Return [x, y] of the center of cell containing provided text 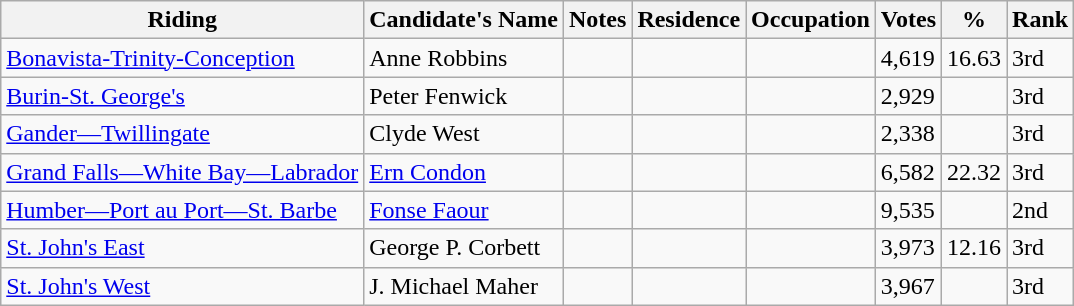
Riding [182, 20]
16.63 [974, 58]
% [974, 20]
Ern Condon [464, 172]
Clyde West [464, 134]
Burin-St. George's [182, 96]
Candidate's Name [464, 20]
Anne Robbins [464, 58]
Notes [597, 20]
St. John's West [182, 286]
2nd [1040, 210]
3,973 [908, 248]
Bonavista-Trinity-Conception [182, 58]
9,535 [908, 210]
12.16 [974, 248]
4,619 [908, 58]
Occupation [811, 20]
St. John's East [182, 248]
22.32 [974, 172]
George P. Corbett [464, 248]
Residence [689, 20]
2,338 [908, 134]
Humber—Port au Port—St. Barbe [182, 210]
Grand Falls—White Bay—Labrador [182, 172]
2,929 [908, 96]
Rank [1040, 20]
Votes [908, 20]
Peter Fenwick [464, 96]
Gander—Twillingate [182, 134]
3,967 [908, 286]
6,582 [908, 172]
Fonse Faour [464, 210]
J. Michael Maher [464, 286]
